Output the (X, Y) coordinate of the center of the cell containing the given text.  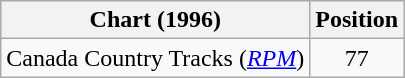
77 (357, 58)
Canada Country Tracks (RPM) (156, 58)
Position (357, 20)
Chart (1996) (156, 20)
